Return the (X, Y) coordinate for the center point of the cell that contains the specified text.  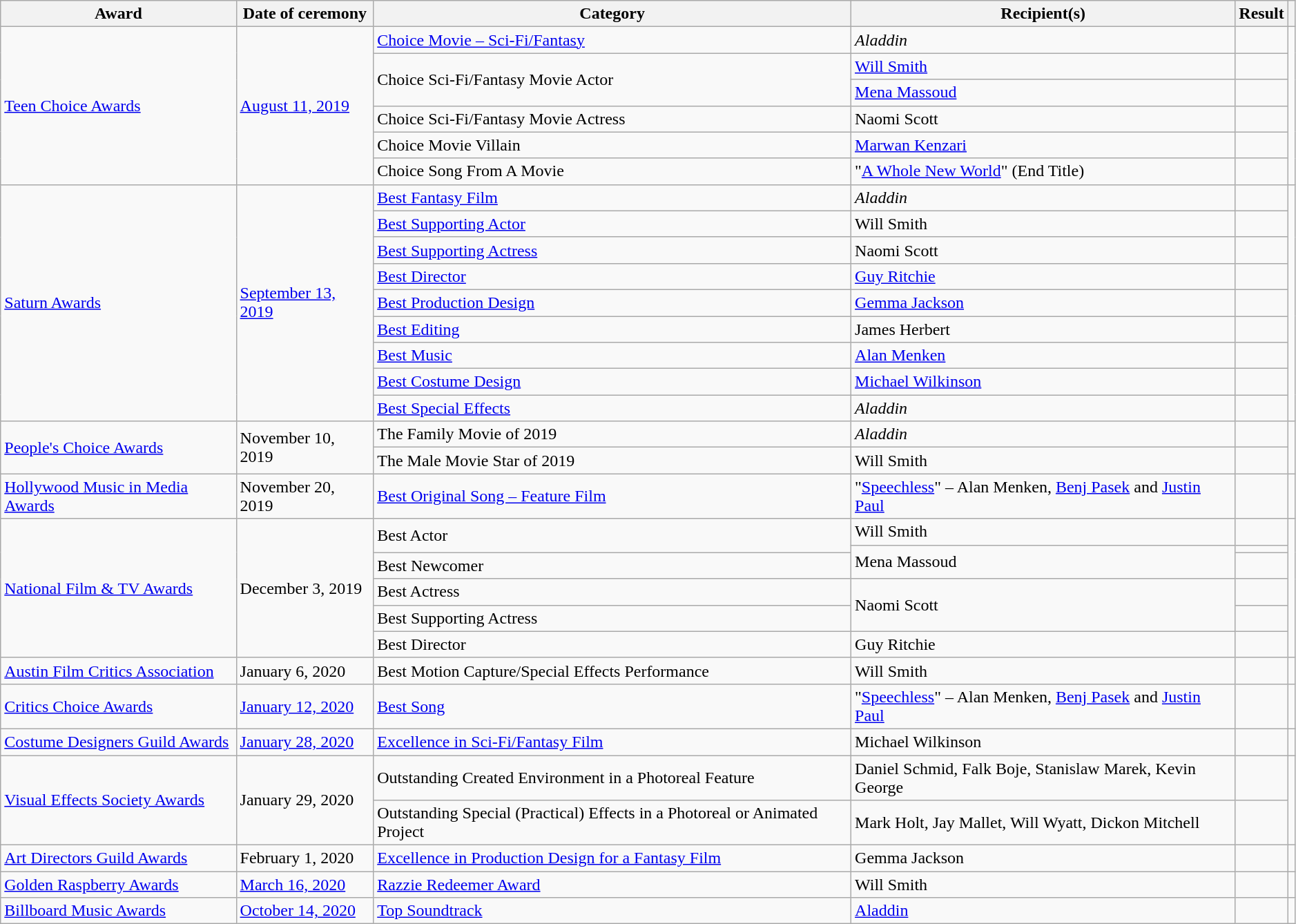
Golden Raspberry Awards (119, 885)
Choice Sci-Fi/Fantasy Movie Actress (612, 119)
Saturn Awards (119, 302)
Best Newcomer (612, 566)
August 11, 2019 (305, 106)
Alan Menken (1043, 356)
Best Supporting Actor (612, 224)
Best Production Design (612, 302)
January 12, 2020 (305, 706)
Best Actor (612, 536)
Hollywood Music in Media Awards (119, 496)
Best Song (612, 706)
February 1, 2020 (305, 858)
January 29, 2020 (305, 800)
December 3, 2019 (305, 588)
January 28, 2020 (305, 742)
Excellence in Sci-Fi/Fantasy Film (612, 742)
October 14, 2020 (305, 911)
Marwan Kenzari (1043, 145)
Best Costume Design (612, 382)
Daniel Schmid, Falk Boje, Stanislaw Marek, Kevin George (1043, 778)
Outstanding Created Environment in a Photoreal Feature (612, 778)
Best Original Song – Feature Film (612, 496)
Date of ceremony (305, 14)
"A Whole New World" (End Title) (1043, 171)
Austin Film Critics Association (119, 671)
Award (119, 14)
The Male Movie Star of 2019 (612, 461)
September 13, 2019 (305, 302)
Best Fantasy Film (612, 198)
Billboard Music Awards (119, 911)
Choice Movie Villain (612, 145)
The Family Movie of 2019 (612, 434)
Best Editing (612, 329)
Choice Song From A Movie (612, 171)
Teen Choice Awards (119, 106)
Result (1261, 14)
Excellence in Production Design for a Fantasy Film (612, 858)
Mark Holt, Jay Mallet, Will Wyatt, Dickon Mitchell (1043, 823)
Best Special Effects (612, 408)
Top Soundtrack (612, 911)
People's Choice Awards (119, 447)
Visual Effects Society Awards (119, 800)
Critics Choice Awards (119, 706)
November 20, 2019 (305, 496)
Razzie Redeemer Award (612, 885)
November 10, 2019 (305, 447)
James Herbert (1043, 329)
March 16, 2020 (305, 885)
Outstanding Special (Practical) Effects in a Photoreal or Animated Project (612, 823)
Category (612, 14)
Recipient(s) (1043, 14)
Best Music (612, 356)
National Film & TV Awards (119, 588)
Best Actress (612, 592)
Choice Movie – Sci-Fi/Fantasy (612, 40)
Costume Designers Guild Awards (119, 742)
January 6, 2020 (305, 671)
Art Directors Guild Awards (119, 858)
Best Motion Capture/Special Effects Performance (612, 671)
Choice Sci-Fi/Fantasy Movie Actor (612, 79)
